Pinpoint the cell where the given text exists, returning its [x, y] midpoint coordinate. 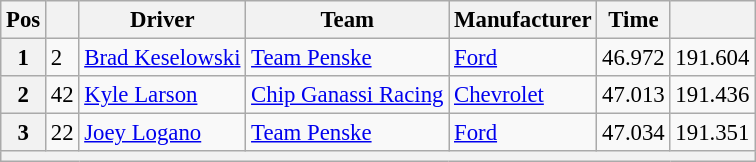
191.351 [712, 133]
47.013 [634, 95]
1 [24, 58]
22 [62, 133]
42 [62, 95]
Kyle Larson [162, 95]
47.034 [634, 133]
Joey Logano [162, 133]
Chip Ganassi Racing [348, 95]
46.972 [634, 58]
Time [634, 20]
Team [348, 20]
191.604 [712, 58]
Chevrolet [523, 95]
Manufacturer [523, 20]
Brad Keselowski [162, 58]
Driver [162, 20]
191.436 [712, 95]
Pos [24, 20]
3 [24, 133]
